Identify which cell holds the provided text, then report its [X, Y] central coordinate. 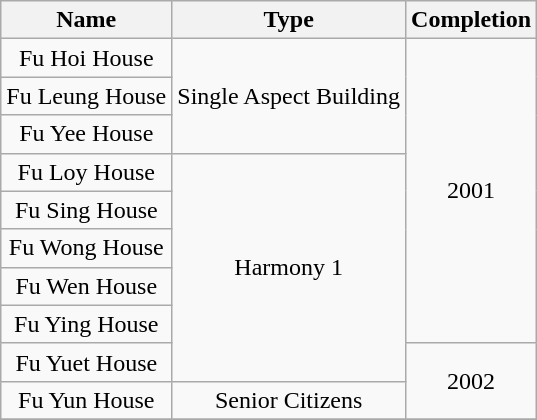
Harmony 1 [289, 267]
Fu Loy House [86, 172]
Fu Hoi House [86, 58]
2002 [472, 381]
Type [289, 20]
Fu Yee House [86, 134]
Name [86, 20]
Fu Yun House [86, 400]
Senior Citizens [289, 400]
Single Aspect Building [289, 96]
Fu Sing House [86, 210]
Fu Yuet House [86, 362]
Fu Leung House [86, 96]
Fu Wong House [86, 248]
Fu Wen House [86, 286]
2001 [472, 191]
Fu Ying House [86, 324]
Completion [472, 20]
